Extract the (x, y) coordinate from the center of the cell holding the provided text.  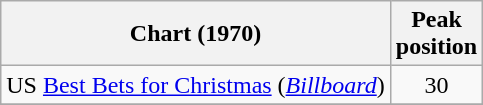
Peakposition (436, 34)
Chart (1970) (196, 34)
US Best Bets for Christmas (Billboard) (196, 85)
30 (436, 85)
